Scan for the cell matching the given text and deliver its (X, Y) coordinate at center. 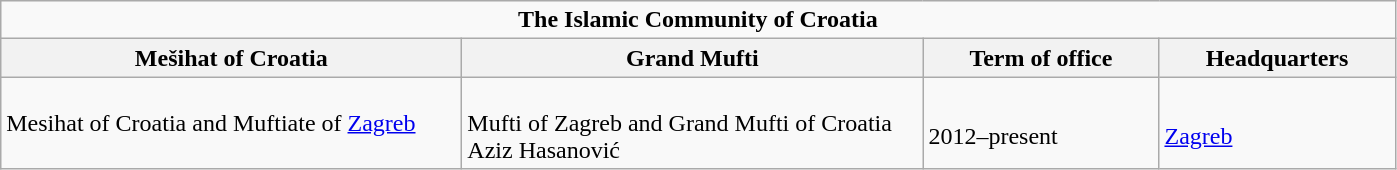
Mešihat of Croatia (232, 58)
Term of office (1041, 58)
Zagreb (1277, 123)
Mesihat of Croatia and Muftiate of Zagreb (232, 123)
Mufti of Zagreb and Grand Mufti of Croatia Aziz Hasanović (692, 123)
Grand Mufti (692, 58)
Headquarters (1277, 58)
The Islamic Community of Croatia (698, 20)
2012–present (1041, 123)
